For the text-containing cell, return its midpoint in [X, Y] coordinate format. 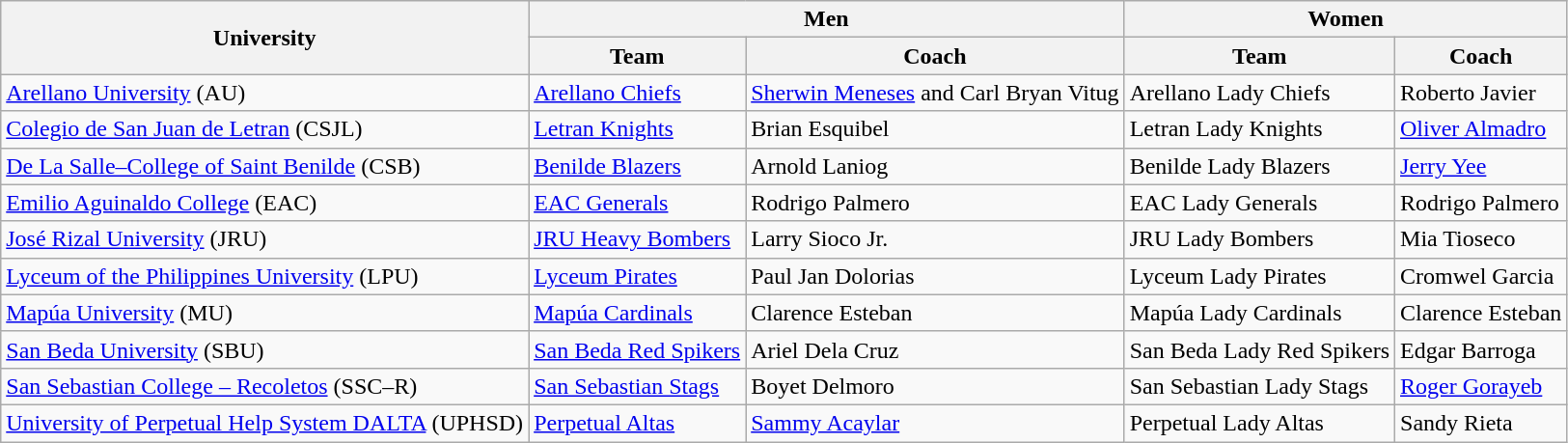
Mia Tioseco [1481, 239]
Emilio Aguinaldo College (EAC) [264, 203]
University [264, 38]
Benilde Blazers [637, 166]
University of Perpetual Help System DALTA (UPHSD) [264, 423]
Sammy Acaylar [935, 423]
Lyceum of the Philippines University (LPU) [264, 276]
Perpetual Altas [637, 423]
Sandy Rieta [1481, 423]
Arellano Chiefs [637, 93]
Women [1345, 19]
Benilde Lady Blazers [1259, 166]
Oliver Almadro [1481, 129]
Sherwin Meneses and Carl Bryan Vitug [935, 93]
Letran Lady Knights [1259, 129]
Arellano Lady Chiefs [1259, 93]
San Sebastian Lady Stags [1259, 386]
EAC Lady Generals [1259, 203]
Boyet Delmoro [935, 386]
Perpetual Lady Altas [1259, 423]
Brian Esquibel [935, 129]
Arellano University (AU) [264, 93]
San Beda Red Spikers [637, 349]
JRU Lady Bombers [1259, 239]
Roberto Javier [1481, 93]
San Sebastian College – Recoletos (SSC–R) [264, 386]
Mapúa Cardinals [637, 313]
Roger Gorayeb [1481, 386]
Edgar Barroga [1481, 349]
JRU Heavy Bombers [637, 239]
Larry Sioco Jr. [935, 239]
EAC Generals [637, 203]
Lyceum Pirates [637, 276]
Cromwel Garcia [1481, 276]
Jerry Yee [1481, 166]
Paul Jan Dolorias [935, 276]
Mapúa University (MU) [264, 313]
Ariel Dela Cruz [935, 349]
Men [827, 19]
San Sebastian Stags [637, 386]
Letran Knights [637, 129]
Arnold Laniog [935, 166]
De La Salle–College of Saint Benilde (CSB) [264, 166]
Lyceum Lady Pirates [1259, 276]
Colegio de San Juan de Letran (CSJL) [264, 129]
San Beda University (SBU) [264, 349]
José Rizal University (JRU) [264, 239]
Mapúa Lady Cardinals [1259, 313]
San Beda Lady Red Spikers [1259, 349]
